Detect which cell encompasses the target text, then output its [x, y] center coordinate. 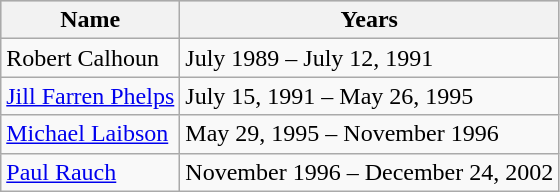
Paul Rauch [90, 172]
July 15, 1991 – May 26, 1995 [370, 96]
Michael Laibson [90, 134]
Years [370, 20]
July 1989 – July 12, 1991 [370, 58]
Jill Farren Phelps [90, 96]
November 1996 – December 24, 2002 [370, 172]
Name [90, 20]
Robert Calhoun [90, 58]
May 29, 1995 – November 1996 [370, 134]
